Identify which cell holds the provided text, then report its [X, Y] central coordinate. 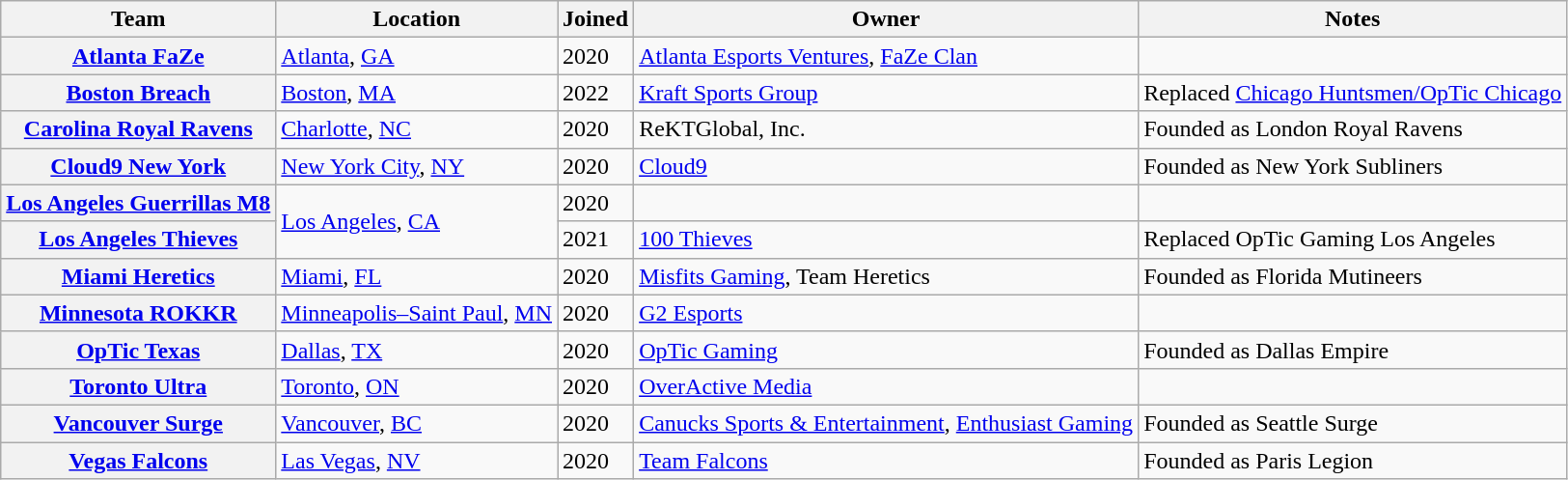
OpTic Texas [139, 350]
2022 [596, 93]
Los Angeles Thieves [139, 240]
2021 [596, 240]
Kraft Sports Group [886, 93]
Dallas, TX [417, 350]
Toronto, ON [417, 386]
OverActive Media [886, 386]
Los Angeles, CA [417, 221]
Cloud9 New York [139, 166]
Founded as Dallas Empire [1353, 350]
Canucks Sports & Entertainment, Enthusiast Gaming [886, 423]
100 Thieves [886, 240]
Founded as London Royal Ravens [1353, 129]
Los Angeles Guerrillas M8 [139, 203]
Location [417, 19]
Founded as Paris Legion [1353, 461]
Toronto Ultra [139, 386]
Atlanta, GA [417, 56]
Atlanta FaZe [139, 56]
Atlanta Esports Ventures, FaZe Clan [886, 56]
Carolina Royal Ravens [139, 129]
Team Falcons [886, 461]
Minneapolis–Saint Paul, MN [417, 313]
Owner [886, 19]
Cloud9 [886, 166]
Miami Heretics [139, 276]
Team [139, 19]
Las Vegas, NV [417, 461]
Boston, MA [417, 93]
Joined [596, 19]
Minnesota ROKKR [139, 313]
New York City, NY [417, 166]
Notes [1353, 19]
Vegas Falcons [139, 461]
Misfits Gaming, Team Heretics [886, 276]
G2 Esports [886, 313]
Founded as Florida Mutineers [1353, 276]
ReKTGlobal, Inc. [886, 129]
Founded as Seattle Surge [1353, 423]
Replaced OpTic Gaming Los Angeles [1353, 240]
Vancouver Surge [139, 423]
Vancouver, BC [417, 423]
Boston Breach [139, 93]
Miami, FL [417, 276]
Replaced Chicago Huntsmen/OpTic Chicago [1353, 93]
OpTic Gaming [886, 350]
Charlotte, NC [417, 129]
Founded as New York Subliners [1353, 166]
